Scan for the cell matching the given text and deliver its [x, y] coordinate at center. 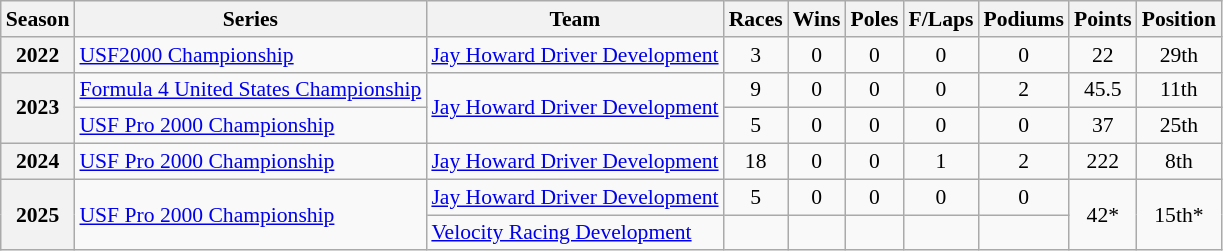
3 [756, 55]
Points [1103, 19]
45.5 [1103, 90]
Formula 4 United States Championship [250, 90]
F/Laps [942, 19]
USF2000 Championship [250, 55]
22 [1103, 55]
Poles [874, 19]
9 [756, 90]
37 [1103, 126]
Velocity Racing Development [574, 233]
Series [250, 19]
222 [1103, 162]
2022 [38, 55]
Position [1179, 19]
1 [942, 162]
2023 [38, 108]
29th [1179, 55]
11th [1179, 90]
18 [756, 162]
2025 [38, 214]
42* [1103, 214]
Races [756, 19]
15th* [1179, 214]
Team [574, 19]
25th [1179, 126]
Season [38, 19]
Podiums [1024, 19]
Wins [817, 19]
2024 [38, 162]
8th [1179, 162]
